Provide the [x, y] coordinate of the cell's center where the given text is located.  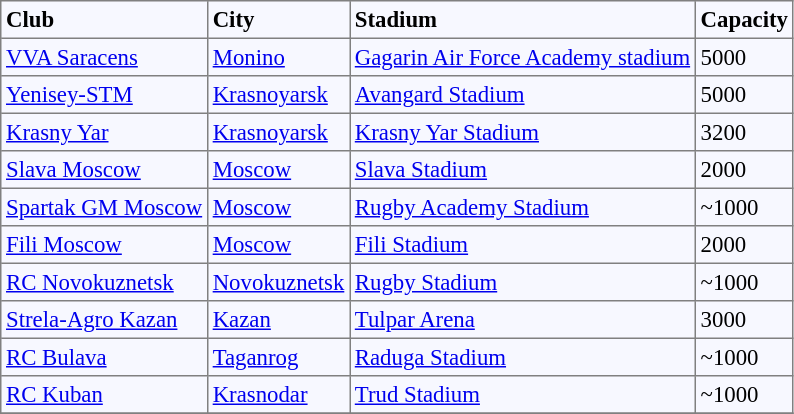
Krasny Yar [104, 132]
Yenisey-STM [104, 95]
City [278, 20]
VVA Saracens [104, 57]
Taganrog [278, 357]
RC Novokuznetsk [104, 282]
Slava Stadium [523, 170]
Fili Stadium [523, 245]
3200 [744, 132]
Trud Stadium [523, 395]
Capacity [744, 20]
Gagarin Air Force Academy stadium [523, 57]
Stadium [523, 20]
Monino [278, 57]
Club [104, 20]
Rugby Academy Stadium [523, 207]
Fili Moscow [104, 245]
Raduga Stadium [523, 357]
Strela-Agro Kazan [104, 320]
Kazan [278, 320]
RC Kuban [104, 395]
Tulpar Arena [523, 320]
RC Bulava [104, 357]
3000 [744, 320]
Avangard Stadium [523, 95]
Rugby Stadium [523, 282]
Krasnodar [278, 395]
Novokuznetsk [278, 282]
Slava Moscow [104, 170]
Spartak GM Moscow [104, 207]
Krasny Yar Stadium [523, 132]
